For the text-containing cell, return its midpoint in [X, Y] coordinate format. 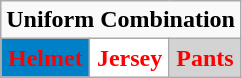
Helmet [46, 58]
Jersey [130, 58]
Uniform Combination [121, 20]
Pants [204, 58]
